Output the [x, y] coordinate of the center of the cell containing the given text.  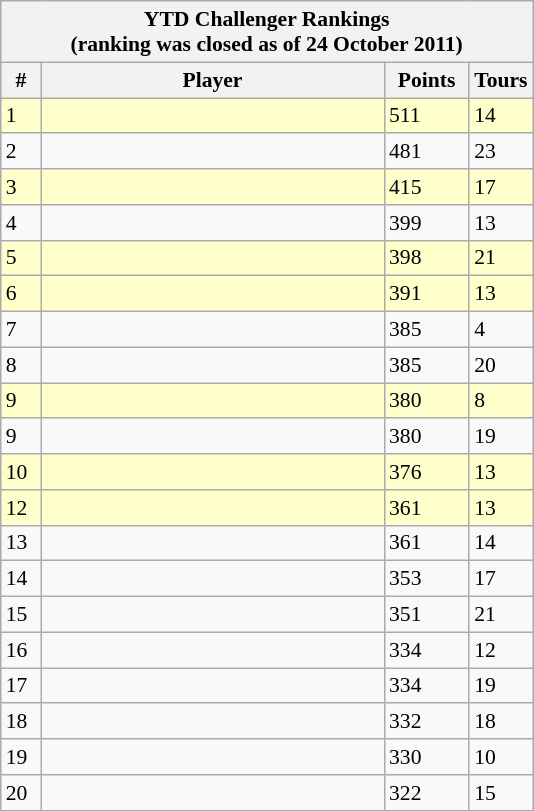
1 [21, 116]
332 [426, 722]
16 [21, 650]
Player [212, 80]
399 [426, 223]
2 [21, 152]
23 [500, 152]
322 [426, 793]
6 [21, 294]
351 [426, 615]
7 [21, 330]
3 [21, 187]
511 [426, 116]
5 [21, 258]
391 [426, 294]
# [21, 80]
Points [426, 80]
376 [426, 472]
415 [426, 187]
YTD Challenger Rankings(ranking was closed as of 24 October 2011) [267, 32]
353 [426, 579]
481 [426, 152]
330 [426, 757]
Tours [500, 80]
398 [426, 258]
